For the text-containing cell, return its midpoint in [X, Y] coordinate format. 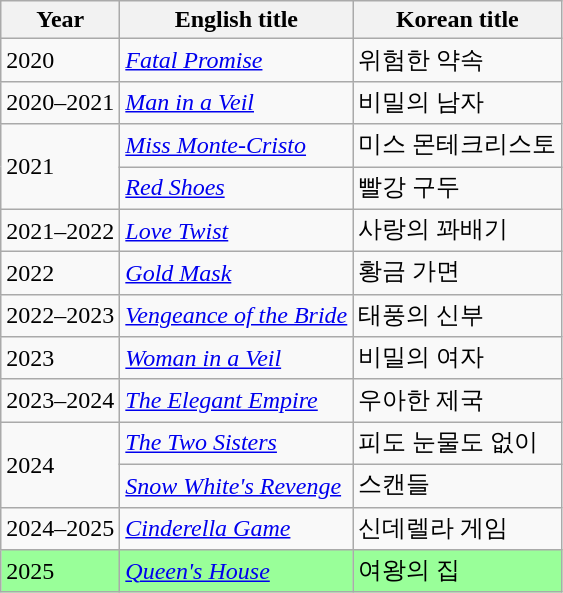
2022–2023 [60, 316]
빨강 구두 [458, 188]
The Elegant Empire [236, 400]
우아한 제국 [458, 400]
2022 [60, 274]
Man in a Veil [236, 102]
English title [236, 20]
비밀의 남자 [458, 102]
비밀의 여자 [458, 358]
Korean title [458, 20]
여왕의 집 [458, 572]
2020 [60, 60]
미스 몬테크리스토 [458, 146]
Gold Mask [236, 274]
2023 [60, 358]
2021–2022 [60, 230]
Vengeance of the Bride [236, 316]
2025 [60, 572]
Year [60, 20]
2021 [60, 166]
신데렐라 게임 [458, 528]
Red Shoes [236, 188]
사랑의 꽈배기 [458, 230]
태풍의 신부 [458, 316]
Love Twist [236, 230]
Miss Monte-Cristo [236, 146]
피도 눈물도 없이 [458, 444]
위험한 약속 [458, 60]
2024 [60, 464]
2023–2024 [60, 400]
Woman in a Veil [236, 358]
Fatal Promise [236, 60]
Queen's House [236, 572]
황금 가면 [458, 274]
2024–2025 [60, 528]
Snow White's Revenge [236, 486]
Cinderella Game [236, 528]
The Two Sisters [236, 444]
2020–2021 [60, 102]
스캔들 [458, 486]
